Pinpoint the cell where the given text exists, returning its [x, y] midpoint coordinate. 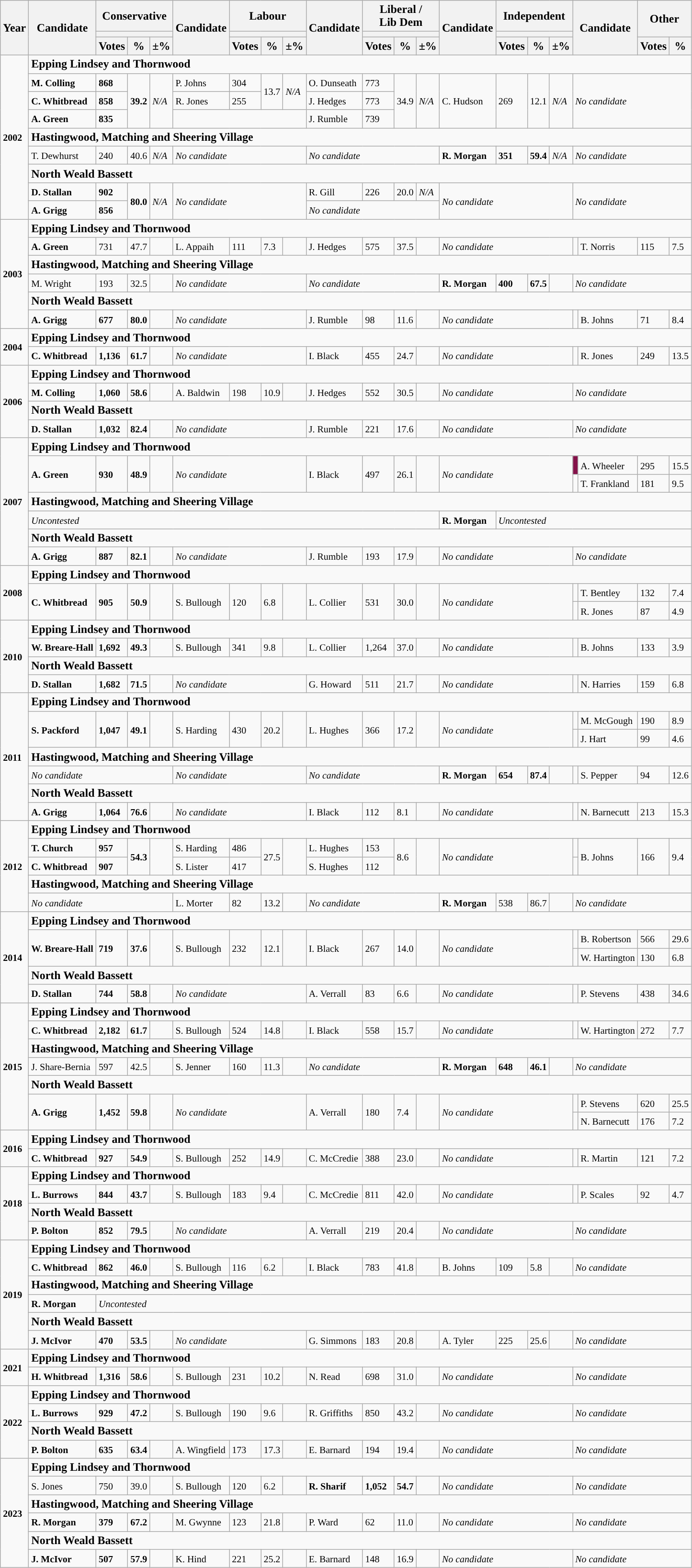
13.5 [681, 356]
497 [378, 474]
17.9 [405, 556]
31.0 [405, 1376]
198 [245, 392]
T. Dewhurst [62, 155]
39.2 [139, 101]
957 [112, 848]
N. Read [334, 1376]
417 [245, 866]
20.4 [405, 1230]
6.6 [405, 993]
G. Simmons [334, 1340]
927 [112, 1158]
S. Packford [62, 729]
82.1 [139, 556]
130 [653, 957]
T. Frankland [608, 483]
1,682 [112, 684]
67.5 [538, 283]
76.6 [139, 812]
7.7 [681, 1030]
10.9 [272, 392]
53.5 [139, 1340]
1,264 [378, 647]
811 [378, 1194]
B. Robertson [608, 939]
A. Tyler [467, 1340]
123 [245, 1522]
295 [653, 465]
111 [245, 247]
850 [378, 1413]
Year [14, 28]
620 [653, 1103]
42.5 [139, 1066]
71.5 [139, 684]
887 [112, 556]
43.2 [405, 1413]
27.5 [272, 857]
232 [245, 948]
O. Dunseath [334, 82]
9.5 [681, 483]
11.6 [405, 319]
1,316 [112, 1376]
2016 [14, 1149]
121 [653, 1158]
430 [245, 729]
71 [653, 319]
R. Sharif [334, 1486]
54.3 [139, 857]
41.8 [405, 1267]
2011 [14, 756]
21.7 [405, 684]
T. Norris [608, 247]
181 [653, 483]
902 [112, 192]
12.6 [681, 775]
9.8 [272, 647]
160 [245, 1066]
43.7 [139, 1194]
2012 [14, 866]
P. Scales [608, 1194]
176 [653, 1121]
783 [378, 1267]
379 [112, 1522]
1,060 [112, 392]
17.2 [405, 729]
538 [511, 902]
852 [112, 1230]
524 [245, 1030]
S. Hughes [334, 866]
25.2 [272, 1558]
8.6 [405, 857]
Liberal /Lib Dem [401, 16]
N. Harries [608, 684]
8.4 [681, 319]
54.7 [405, 1486]
32.5 [139, 283]
116 [245, 1267]
79.5 [139, 1230]
304 [245, 82]
13.2 [272, 902]
173 [245, 1449]
H. Whitbread [62, 1376]
739 [378, 119]
30.0 [405, 602]
2023 [14, 1513]
2022 [14, 1422]
87 [653, 611]
272 [653, 1030]
341 [245, 647]
87.4 [538, 775]
552 [378, 392]
62 [378, 1522]
654 [511, 775]
M. Gwynne [201, 1522]
648 [511, 1066]
115 [653, 247]
635 [112, 1449]
58.8 [139, 993]
719 [112, 948]
677 [112, 319]
J. Hart [608, 738]
2014 [14, 957]
1,032 [112, 429]
194 [378, 1449]
750 [112, 1486]
S. Pepper [608, 775]
67.2 [139, 1522]
17.6 [405, 429]
2015 [14, 1066]
30.5 [405, 392]
S. Jones [62, 1486]
86.7 [538, 902]
507 [112, 1558]
R. Martin [608, 1158]
98 [378, 319]
240 [112, 155]
566 [653, 939]
597 [112, 1066]
R. Griffiths [334, 1413]
400 [511, 283]
9.6 [272, 1413]
109 [511, 1267]
49.1 [139, 729]
856 [112, 210]
A. Baldwin [201, 392]
231 [245, 1376]
2007 [14, 501]
388 [378, 1158]
T. Church [62, 848]
54.9 [139, 1158]
511 [378, 684]
20.8 [405, 1340]
46.1 [538, 1066]
1,052 [378, 1486]
2006 [14, 401]
L. Appaih [201, 247]
J. Share-Bernia [62, 1066]
20.0 [405, 192]
2010 [14, 656]
57.9 [139, 1558]
180 [378, 1112]
905 [112, 602]
11.0 [405, 1522]
37.0 [405, 647]
24.7 [405, 356]
2,182 [112, 1030]
252 [245, 1158]
P. Ward [334, 1522]
48.9 [139, 474]
3.9 [681, 647]
1,064 [112, 812]
63.4 [139, 1449]
226 [378, 192]
37.6 [139, 948]
13.7 [272, 91]
2021 [14, 1367]
Independent [534, 16]
8.1 [405, 812]
19.4 [405, 1449]
4.7 [681, 1194]
M. McGough [608, 720]
47.7 [139, 247]
267 [378, 948]
10.2 [272, 1376]
219 [378, 1230]
94 [653, 775]
25.5 [681, 1103]
132 [653, 593]
R. Gill [334, 192]
39.0 [139, 1486]
225 [511, 1340]
731 [112, 247]
34.6 [681, 993]
698 [378, 1376]
A. Wingfield [201, 1449]
34.9 [405, 101]
835 [112, 119]
23.0 [405, 1158]
7.3 [272, 247]
29.6 [681, 939]
213 [653, 812]
2018 [14, 1203]
82 [245, 902]
2004 [14, 347]
15.3 [681, 812]
2002 [14, 137]
4.9 [681, 611]
T. Bentley [608, 593]
8.9 [681, 720]
868 [112, 82]
269 [511, 101]
486 [245, 848]
5.8 [538, 1267]
15.5 [681, 465]
17.3 [272, 1449]
59.4 [538, 155]
858 [112, 101]
47.2 [139, 1413]
1,136 [112, 356]
575 [378, 247]
40.6 [139, 155]
7.5 [681, 247]
P. Johns [201, 82]
16.9 [405, 1558]
14.9 [272, 1158]
A. Wheeler [608, 465]
S. Jenner [201, 1066]
255 [245, 101]
25.6 [538, 1340]
159 [653, 684]
531 [378, 602]
929 [112, 1413]
366 [378, 729]
351 [511, 155]
G. Howard [334, 684]
C. Hudson [467, 101]
50.9 [139, 602]
2019 [14, 1294]
4.6 [681, 738]
2008 [14, 593]
166 [653, 857]
L. Morter [201, 902]
Labour [268, 16]
744 [112, 993]
148 [378, 1558]
862 [112, 1267]
1,047 [112, 729]
99 [653, 738]
249 [653, 356]
83 [378, 993]
15.7 [405, 1030]
455 [378, 356]
37.5 [405, 247]
Other [664, 19]
14.0 [405, 948]
82.4 [139, 429]
49.3 [139, 647]
26.1 [405, 474]
92 [653, 1194]
42.0 [405, 1194]
21.8 [272, 1522]
K. Hind [201, 1558]
1,452 [112, 1112]
M. Wright [62, 283]
153 [378, 848]
Conservative [134, 16]
844 [112, 1194]
133 [653, 647]
59.8 [139, 1112]
907 [112, 866]
1,692 [112, 647]
558 [378, 1030]
20.2 [272, 729]
930 [112, 474]
46.0 [139, 1267]
14.8 [272, 1030]
2003 [14, 274]
438 [653, 993]
470 [112, 1340]
S. Lister [201, 866]
11.3 [272, 1066]
